From the cell containing the given text, extract its center point as (X, Y) coordinate. 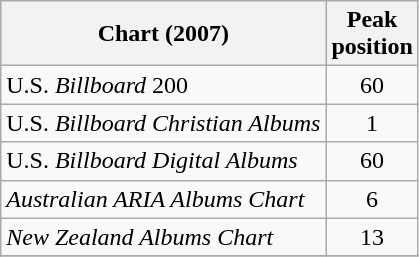
U.S. Billboard Digital Albums (164, 161)
13 (372, 237)
6 (372, 199)
1 (372, 123)
New Zealand Albums Chart (164, 237)
Peakposition (372, 34)
U.S. Billboard Christian Albums (164, 123)
Australian ARIA Albums Chart (164, 199)
U.S. Billboard 200 (164, 85)
Chart (2007) (164, 34)
